Detect which cell encompasses the target text, then output its [x, y] center coordinate. 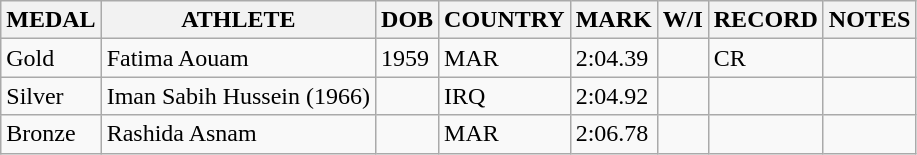
DOB [408, 20]
Fatima Aouam [238, 58]
COUNTRY [505, 20]
Silver [51, 96]
IRQ [505, 96]
CR [766, 58]
MEDAL [51, 20]
2:06.78 [614, 134]
Iman Sabih Hussein (1966) [238, 96]
ATHLETE [238, 20]
2:04.39 [614, 58]
Rashida Asnam [238, 134]
RECORD [766, 20]
Bronze [51, 134]
2:04.92 [614, 96]
MARK [614, 20]
NOTES [869, 20]
W/I [682, 20]
1959 [408, 58]
Gold [51, 58]
